Capture the cell that displays the provided text and extract its (X, Y) central coordinate. 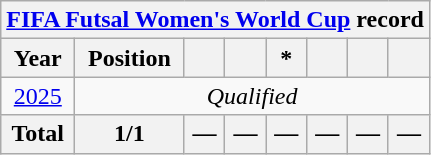
FIFA Futsal Women's World Cup record (216, 20)
Position (130, 58)
* (286, 58)
Qualified (252, 96)
2025 (38, 96)
Total (38, 134)
1/1 (130, 134)
Year (38, 58)
